Find where the given text appears and provide that cell's center as (x, y) coordinate. 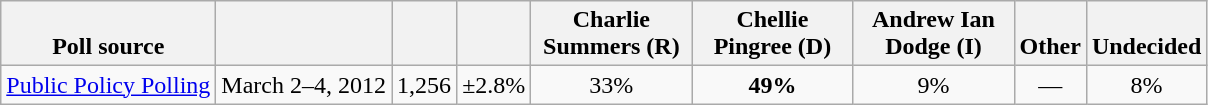
9% (934, 85)
Andrew IanDodge (I) (934, 34)
Public Policy Polling (108, 85)
Undecided (1146, 34)
1,256 (424, 85)
Other (1050, 34)
33% (612, 85)
49% (772, 85)
±2.8% (494, 85)
March 2–4, 2012 (304, 85)
8% (1146, 85)
ChelliePingree (D) (772, 34)
— (1050, 85)
Poll source (108, 34)
CharlieSummers (R) (612, 34)
